Return the (x, y) coordinate for the center point of the cell that contains the specified text.  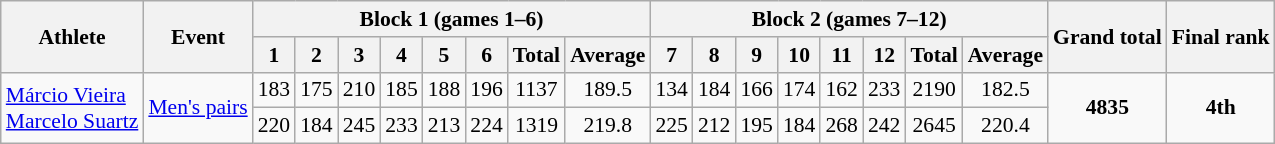
Men's pairs (198, 108)
220 (274, 126)
1 (274, 55)
189.5 (608, 90)
6 (486, 55)
4th (1221, 108)
2 (316, 55)
175 (316, 90)
2645 (934, 126)
219.8 (608, 126)
185 (402, 90)
1137 (536, 90)
134 (672, 90)
12 (884, 55)
Grand total (1108, 36)
245 (360, 126)
9 (756, 55)
220.4 (1006, 126)
212 (714, 126)
Final rank (1221, 36)
1319 (536, 126)
166 (756, 90)
224 (486, 126)
162 (842, 90)
225 (672, 126)
174 (800, 90)
2190 (934, 90)
268 (842, 126)
Block 2 (games 7–12) (849, 19)
3 (360, 55)
8 (714, 55)
5 (444, 55)
4835 (1108, 108)
195 (756, 126)
210 (360, 90)
182.5 (1006, 90)
196 (486, 90)
4 (402, 55)
213 (444, 126)
Athlete (72, 36)
10 (800, 55)
242 (884, 126)
11 (842, 55)
Event (198, 36)
183 (274, 90)
7 (672, 55)
Márcio Vieira Marcelo Suartz (72, 108)
Block 1 (games 1–6) (452, 19)
188 (444, 90)
